Scan for the cell matching the given text and deliver its (X, Y) coordinate at center. 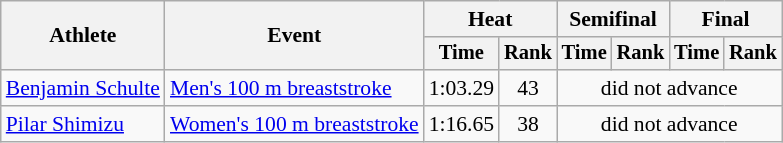
Event (294, 36)
Pilar Shimizu (83, 124)
38 (528, 124)
Semifinal (613, 19)
Athlete (83, 36)
1:03.29 (462, 88)
43 (528, 88)
Men's 100 m breaststroke (294, 88)
Heat (490, 19)
1:16.65 (462, 124)
Benjamin Schulte (83, 88)
Final (725, 19)
Women's 100 m breaststroke (294, 124)
